Return the [X, Y] coordinate for the center point of the cell that contains the specified text.  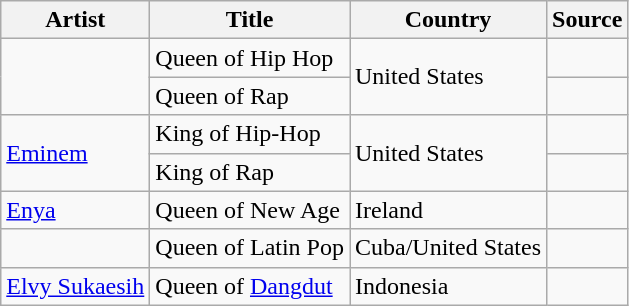
Elvy Sukaesih [76, 286]
Artist [76, 20]
Indonesia [448, 286]
Queen of Hip Hop [250, 58]
Source [588, 20]
King of Hip-Hop [250, 134]
King of Rap [250, 172]
Title [250, 20]
Queen of Rap [250, 96]
Enya [76, 210]
Ireland [448, 210]
Country [448, 20]
Eminem [76, 153]
Queen of Latin Pop [250, 248]
Queen of New Age [250, 210]
Queen of Dangdut [250, 286]
Cuba/United States [448, 248]
